Determine the [x, y] coordinate at the center of the cell enclosing the given text.  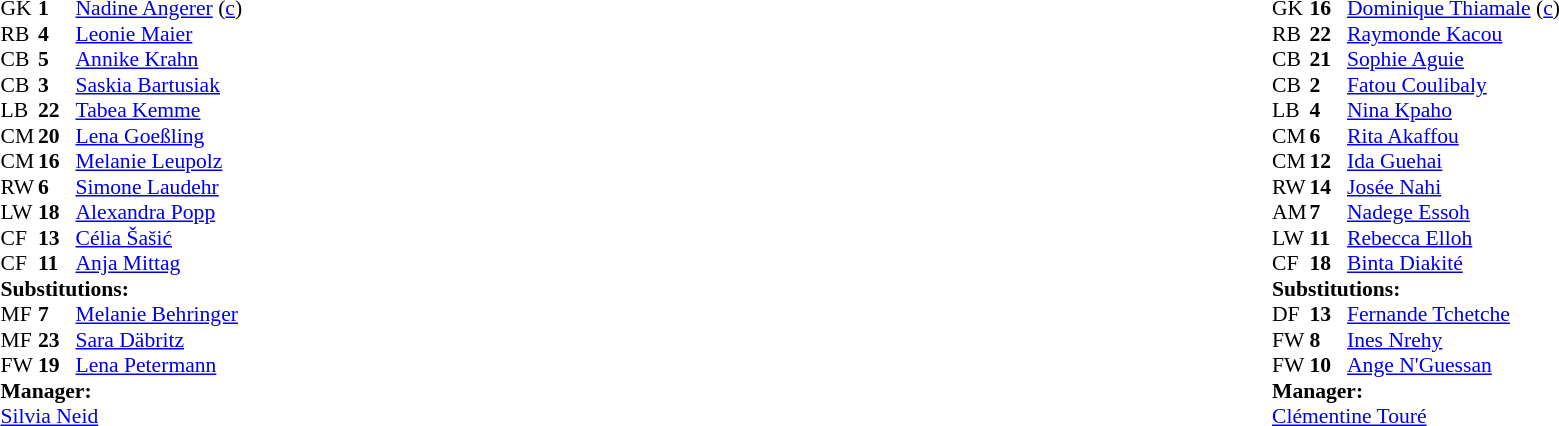
5 [57, 59]
Melanie Leupolz [160, 161]
14 [1329, 187]
Alexandra Popp [160, 213]
Manager: [121, 391]
23 [57, 340]
21 [1329, 59]
Sara Däbritz [160, 340]
10 [1329, 365]
Simone Laudehr [160, 187]
19 [57, 365]
Lena Petermann [160, 365]
12 [1329, 161]
20 [57, 136]
3 [57, 85]
AM [1291, 213]
DF [1291, 315]
Substitutions: [121, 289]
Tabea Kemme [160, 111]
8 [1329, 340]
16 [57, 161]
Melanie Behringer [160, 315]
Anja Mittag [160, 263]
Saskia Bartusiak [160, 85]
Leonie Maier [160, 34]
Lena Goeßling [160, 136]
Annike Krahn [160, 59]
Célia Šašić [160, 238]
2 [1329, 85]
